Identify which cell holds the provided text, then report its (x, y) central coordinate. 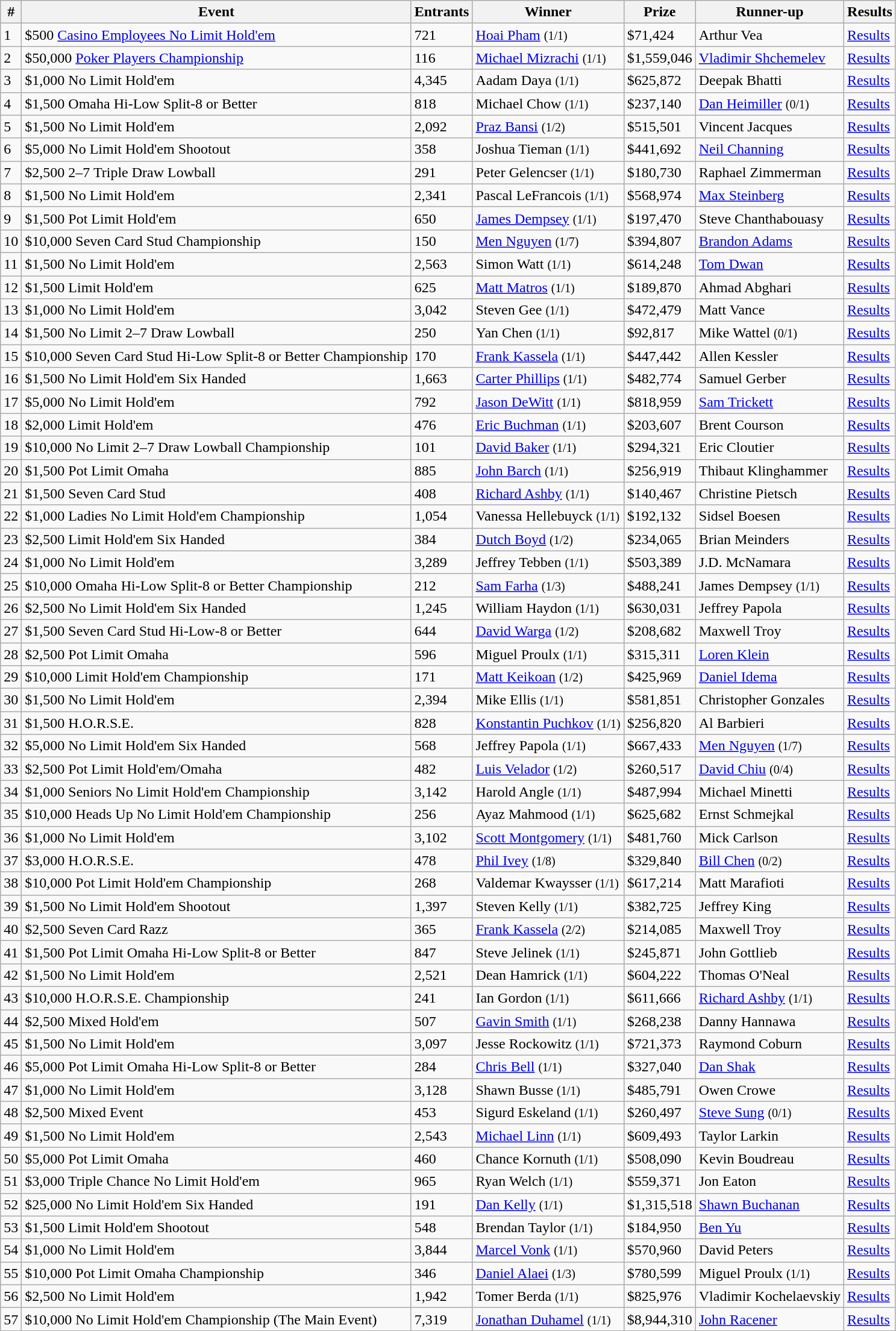
$327,040 (659, 1067)
Michael Minetti (769, 792)
$260,497 (659, 1113)
Brendan Taylor (1/1) (548, 1227)
11 (11, 264)
365 (442, 929)
Sam Trickett (769, 402)
52 (11, 1204)
$2,500 Pot Limit Hold'em/Omaha (216, 769)
Brent Courson (769, 425)
408 (442, 493)
Jon Eaton (769, 1182)
28 (11, 654)
16 (11, 379)
Jonathan Duhamel (1/1) (548, 1319)
3 (11, 81)
19 (11, 448)
$10,000 Omaha Hi-Low Split-8 or Better Championship (216, 585)
$5,000 Pot Limit Omaha (216, 1159)
27 (11, 631)
Neil Channing (769, 149)
Christine Pietsch (769, 493)
$50,000 Poker Players Championship (216, 58)
Hoai Pham (1/1) (548, 35)
Brandon Adams (769, 241)
$8,944,310 (659, 1319)
Pascal LeFrancois (1/1) (548, 195)
$192,132 (659, 516)
885 (442, 471)
$1,000 Seniors No Limit Hold'em Championship (216, 792)
2,092 (442, 127)
268 (442, 883)
$256,820 (659, 723)
$2,500 Seven Card Razz (216, 929)
476 (442, 425)
212 (442, 585)
$2,000 Limit Hold'em (216, 425)
1,942 (442, 1296)
21 (11, 493)
Joshua Tieman (1/1) (548, 149)
Jeffrey Papola (1/1) (548, 746)
Eric Cloutier (769, 448)
56 (11, 1296)
$625,872 (659, 81)
$140,467 (659, 493)
171 (442, 677)
33 (11, 769)
$329,840 (659, 860)
Bill Chen (0/2) (769, 860)
2,521 (442, 975)
Max Steinberg (769, 195)
53 (11, 1227)
$256,919 (659, 471)
$10,000 No Limit Hold'em Championship (The Main Event) (216, 1319)
31 (11, 723)
45 (11, 1044)
$1,500 Seven Card Stud Hi-Low-8 or Better (216, 631)
$570,960 (659, 1250)
818 (442, 104)
Kevin Boudreau (769, 1159)
Runner-up (769, 12)
12 (11, 287)
$71,424 (659, 35)
$614,248 (659, 264)
Praz Bansi (1/2) (548, 127)
$382,725 (659, 906)
$559,371 (659, 1182)
39 (11, 906)
47 (11, 1090)
$485,791 (659, 1090)
568 (442, 746)
548 (442, 1227)
57 (11, 1319)
256 (442, 815)
358 (442, 149)
$10,000 No Limit 2–7 Draw Lowball Championship (216, 448)
101 (442, 448)
Mick Carlson (769, 838)
Jeffrey Papola (769, 608)
38 (11, 883)
3,289 (442, 562)
Marcel Vonk (1/1) (548, 1250)
$197,470 (659, 218)
$500 Casino Employees No Limit Hold'em (216, 35)
Ernst Schmejkal (769, 815)
$425,969 (659, 677)
46 (11, 1067)
$214,085 (659, 929)
Dutch Boyd (1/2) (548, 539)
792 (442, 402)
44 (11, 1021)
$5,000 No Limit Hold'em (216, 402)
3,042 (442, 310)
Konstantin Puchkov (1/1) (548, 723)
Eric Buchman (1/1) (548, 425)
Michael Linn (1/1) (548, 1136)
Ian Gordon (1/1) (548, 998)
$1,500 Pot Limit Omaha Hi-Low Split-8 or Better (216, 952)
25 (11, 585)
$268,238 (659, 1021)
$515,501 (659, 127)
Entrants (442, 12)
Event (216, 12)
453 (442, 1113)
Jason DeWitt (1/1) (548, 402)
John Racener (769, 1319)
Winner (548, 12)
170 (442, 356)
241 (442, 998)
3,128 (442, 1090)
35 (11, 815)
41 (11, 952)
$441,692 (659, 149)
Michael Chow (1/1) (548, 104)
40 (11, 929)
6 (11, 149)
Matt Keikoan (1/2) (548, 677)
Aadam Daya (1/1) (548, 81)
$10,000 Pot Limit Omaha Championship (216, 1273)
Matt Matros (1/1) (548, 287)
# (11, 12)
$780,599 (659, 1273)
Thomas O'Neal (769, 975)
650 (442, 218)
Yan Chen (1/1) (548, 333)
2,341 (442, 195)
$3,000 H.O.R.S.E. (216, 860)
$315,311 (659, 654)
$5,000 No Limit Hold'em Shootout (216, 149)
14 (11, 333)
$294,321 (659, 448)
$604,222 (659, 975)
$10,000 Seven Card Stud Championship (216, 241)
$10,000 Limit Hold'em Championship (216, 677)
$2,500 Mixed Hold'em (216, 1021)
Vincent Jacques (769, 127)
9 (11, 218)
Dan Heimiller (0/1) (769, 104)
$1,000 Ladies No Limit Hold'em Championship (216, 516)
7,319 (442, 1319)
828 (442, 723)
Frank Kassela (1/1) (548, 356)
Raymond Coburn (769, 1044)
43 (11, 998)
$2,500 Limit Hold'em Six Handed (216, 539)
23 (11, 539)
Sam Farha (1/3) (548, 585)
2,394 (442, 700)
10 (11, 241)
Mike Wattel (0/1) (769, 333)
$2,500 No Limit Hold'em (216, 1296)
Daniel Alaei (1/3) (548, 1273)
$1,500 Omaha Hi-Low Split-8 or Better (216, 104)
384 (442, 539)
$2,500 Pot Limit Omaha (216, 654)
$1,500 H.O.R.S.E. (216, 723)
Jeffrey King (769, 906)
4 (11, 104)
Sidsel Boesen (769, 516)
34 (11, 792)
1,397 (442, 906)
29 (11, 677)
$611,666 (659, 998)
20 (11, 471)
$180,730 (659, 172)
13 (11, 310)
$667,433 (659, 746)
Vladimir Shchemelev (769, 58)
191 (442, 1204)
Carter Phillips (1/1) (548, 379)
$5,000 Pot Limit Omaha Hi-Low Split-8 or Better (216, 1067)
36 (11, 838)
Deepak Bhatti (769, 81)
54 (11, 1250)
478 (442, 860)
2 (11, 58)
596 (442, 654)
5 (11, 127)
17 (11, 402)
$1,315,518 (659, 1204)
Jeffrey Tebben (1/1) (548, 562)
$394,807 (659, 241)
1,245 (442, 608)
Steve Jelinek (1/1) (548, 952)
30 (11, 700)
Dan Shak (769, 1067)
$208,682 (659, 631)
Steven Gee (1/1) (548, 310)
$1,500 Pot Limit Omaha (216, 471)
Ben Yu (769, 1227)
Tomer Berda (1/1) (548, 1296)
3,097 (442, 1044)
$92,817 (659, 333)
$245,871 (659, 952)
Sigurd Eskeland (1/1) (548, 1113)
Arthur Vea (769, 35)
55 (11, 1273)
24 (11, 562)
Steve Chanthabouasy (769, 218)
346 (442, 1273)
51 (11, 1182)
$487,994 (659, 792)
Raphael Zimmerman (769, 172)
Matt Marafioti (769, 883)
$10,000 H.O.R.S.E. Championship (216, 998)
Shawn Buchanan (769, 1204)
1 (11, 35)
$630,031 (659, 608)
3,142 (442, 792)
$482,774 (659, 379)
Gavin Smith (1/1) (548, 1021)
$488,241 (659, 585)
42 (11, 975)
$10,000 Heads Up No Limit Hold'em Championship (216, 815)
Al Barbieri (769, 723)
507 (442, 1021)
$1,500 No Limit 2–7 Draw Lowball (216, 333)
$825,976 (659, 1296)
Luis Velador (1/2) (548, 769)
$1,500 No Limit Hold'em Shootout (216, 906)
116 (442, 58)
Ayaz Mahmood (1/1) (548, 815)
$234,065 (659, 539)
Owen Crowe (769, 1090)
$1,500 Seven Card Stud (216, 493)
Christopher Gonzales (769, 700)
Daniel Idema (769, 677)
Taylor Larkin (769, 1136)
460 (442, 1159)
18 (11, 425)
$203,607 (659, 425)
$447,442 (659, 356)
Loren Klein (769, 654)
David Chiu (0/4) (769, 769)
William Haydon (1/1) (548, 608)
1,663 (442, 379)
Vanessa Hellebuyck (1/1) (548, 516)
Chance Kornuth (1/1) (548, 1159)
2,543 (442, 1136)
$472,479 (659, 310)
Jesse Rockowitz (1/1) (548, 1044)
3,844 (442, 1250)
Tom Dwan (769, 264)
$2,500 2–7 Triple Draw Lowball (216, 172)
$818,959 (659, 402)
Chris Bell (1/1) (548, 1067)
Dean Hamrick (1/1) (548, 975)
$260,517 (659, 769)
4,345 (442, 81)
David Warga (1/2) (548, 631)
Matt Vance (769, 310)
Shawn Busse (1/1) (548, 1090)
50 (11, 1159)
$1,559,046 (659, 58)
Thibaut Klinghammer (769, 471)
1,054 (442, 516)
$237,140 (659, 104)
$1,500 No Limit Hold'em Six Handed (216, 379)
$581,851 (659, 700)
David Peters (769, 1250)
965 (442, 1182)
150 (442, 241)
$503,389 (659, 562)
$189,870 (659, 287)
Michael Mizrachi (1/1) (548, 58)
$2,500 No Limit Hold'em Six Handed (216, 608)
Ryan Welch (1/1) (548, 1182)
$2,500 Mixed Event (216, 1113)
291 (442, 172)
Simon Watt (1/1) (548, 264)
3,102 (442, 838)
$184,950 (659, 1227)
Steven Kelly (1/1) (548, 906)
26 (11, 608)
644 (442, 631)
$10,000 Pot Limit Hold'em Championship (216, 883)
Peter Gelencser (1/1) (548, 172)
284 (442, 1067)
15 (11, 356)
John Barch (1/1) (548, 471)
Mike Ellis (1/1) (548, 700)
J.D. McNamara (769, 562)
22 (11, 516)
49 (11, 1136)
482 (442, 769)
32 (11, 746)
$5,000 No Limit Hold'em Six Handed (216, 746)
Brian Meinders (769, 539)
48 (11, 1113)
Steve Sung (0/1) (769, 1113)
Harold Angle (1/1) (548, 792)
Prize (659, 12)
$3,000 Triple Chance No Limit Hold'em (216, 1182)
Dan Kelly (1/1) (548, 1204)
37 (11, 860)
$25,000 No Limit Hold'em Six Handed (216, 1204)
$721,373 (659, 1044)
Allen Kessler (769, 356)
Phil Ivey (1/8) (548, 860)
$617,214 (659, 883)
$1,500 Limit Hold'em Shootout (216, 1227)
John Gottlieb (769, 952)
$1,500 Limit Hold'em (216, 287)
721 (442, 35)
Frank Kassela (2/2) (548, 929)
Ahmad Abghari (769, 287)
847 (442, 952)
250 (442, 333)
$10,000 Seven Card Stud Hi-Low Split-8 or Better Championship (216, 356)
$568,974 (659, 195)
Samuel Gerber (769, 379)
$609,493 (659, 1136)
2,563 (442, 264)
Scott Montgomery (1/1) (548, 838)
8 (11, 195)
$508,090 (659, 1159)
$481,760 (659, 838)
David Baker (1/1) (548, 448)
Vladimir Kochelaevskiy (769, 1296)
Valdemar Kwaysser (1/1) (548, 883)
625 (442, 287)
7 (11, 172)
$1,500 Pot Limit Hold'em (216, 218)
Danny Hannawa (769, 1021)
$625,682 (659, 815)
